Extract the [X, Y] coordinate from the center of the cell holding the provided text.  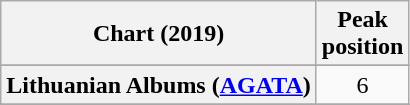
6 [362, 85]
Chart (2019) [159, 34]
Lithuanian Albums (AGATA) [159, 85]
Peakposition [362, 34]
